Capture the cell that displays the provided text and extract its (x, y) central coordinate. 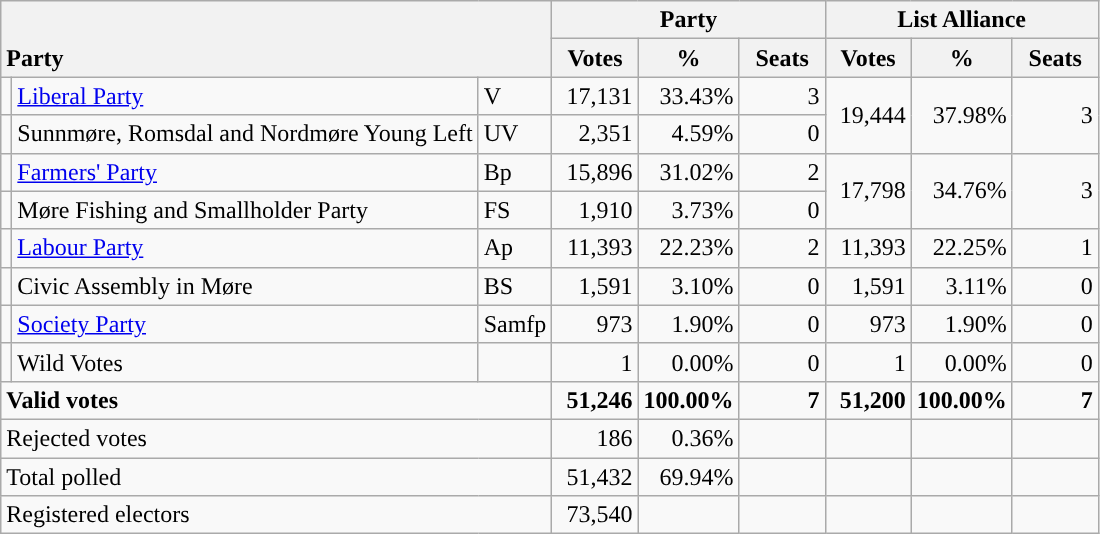
Society Party (245, 324)
Bp (515, 172)
51,200 (868, 400)
BS (515, 286)
List Alliance (962, 20)
3.11% (962, 286)
3.73% (688, 210)
UV (515, 134)
Labour Party (245, 248)
22.23% (688, 248)
Møre Fishing and Smallholder Party (245, 210)
Rejected votes (276, 438)
Liberal Party (245, 96)
51,432 (595, 477)
3.10% (688, 286)
4.59% (688, 134)
Valid votes (276, 400)
186 (595, 438)
33.43% (688, 96)
FS (515, 210)
Ap (515, 248)
69.94% (688, 477)
Sunnmøre, Romsdal and Nordmøre Young Left (245, 134)
0.36% (688, 438)
73,540 (595, 515)
2,351 (595, 134)
Wild Votes (245, 362)
Farmers' Party (245, 172)
17,798 (868, 191)
Total polled (276, 477)
Civic Assembly in Møre (245, 286)
Registered electors (276, 515)
34.76% (962, 191)
1,910 (595, 210)
37.98% (962, 115)
51,246 (595, 400)
Samfp (515, 324)
22.25% (962, 248)
15,896 (595, 172)
19,444 (868, 115)
V (515, 96)
17,131 (595, 96)
31.02% (688, 172)
